Determine the (x, y) coordinate at the center of the cell enclosing the given text.  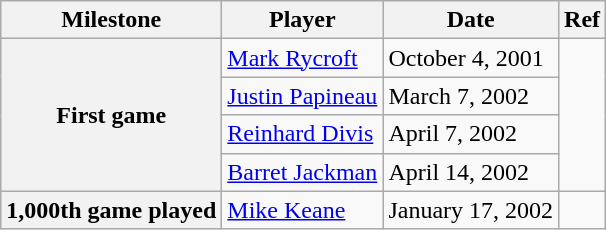
January 17, 2002 (471, 210)
March 7, 2002 (471, 96)
Player (302, 20)
Date (471, 20)
April 14, 2002 (471, 172)
First game (112, 115)
Barret Jackman (302, 172)
Ref (582, 20)
Milestone (112, 20)
Justin Papineau (302, 96)
October 4, 2001 (471, 58)
April 7, 2002 (471, 134)
1,000th game played (112, 210)
Reinhard Divis (302, 134)
Mike Keane (302, 210)
Mark Rycroft (302, 58)
